Pinpoint the cell where the given text exists, returning its (x, y) midpoint coordinate. 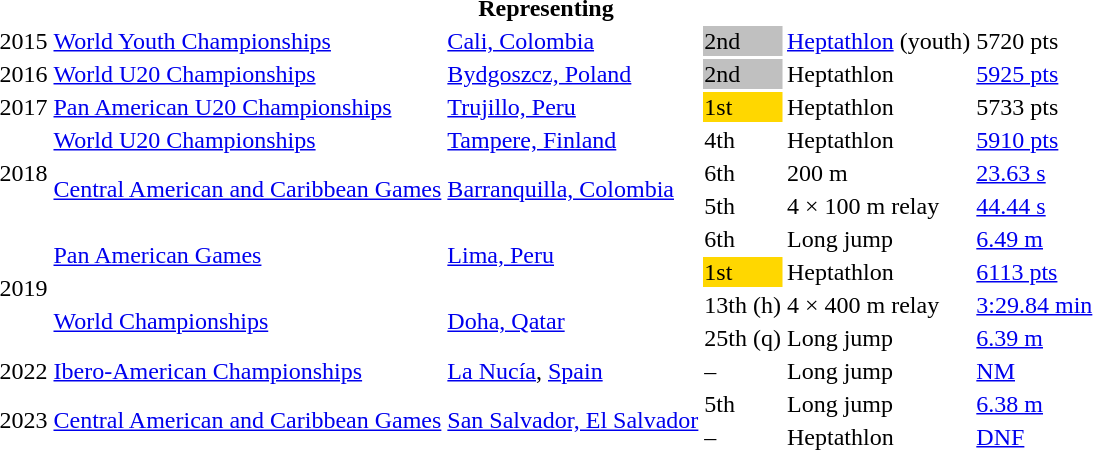
Cali, Colombia (573, 41)
Pan American U20 Championships (248, 107)
Barranquilla, Colombia (573, 190)
25th (q) (743, 338)
4th (743, 140)
Lima, Peru (573, 256)
13th (h) (743, 305)
Bydgoszcz, Poland (573, 74)
200 m (879, 173)
Ibero-American Championships (248, 371)
4 × 400 m relay (879, 305)
Tampere, Finland (573, 140)
World Championships (248, 322)
World Youth Championships (248, 41)
Central American and Caribbean Games (248, 190)
Pan American Games (248, 256)
La Nucía, Spain (573, 371)
Heptathlon (youth) (879, 41)
– (743, 371)
Doha, Qatar (573, 322)
4 × 100 m relay (879, 206)
Trujillo, Peru (573, 107)
